From the cell containing the given text, extract its center point as [X, Y] coordinate. 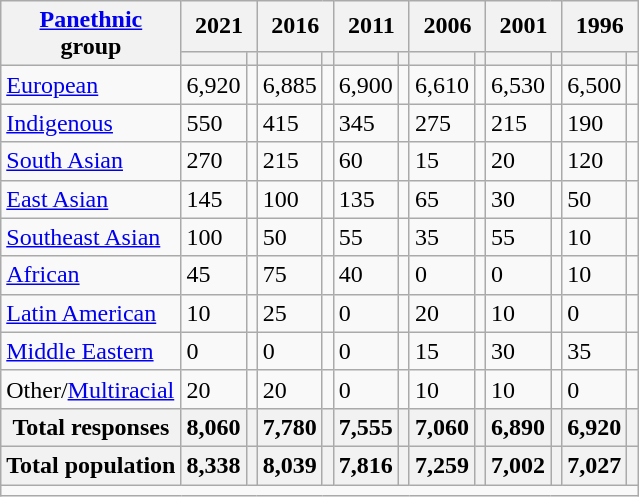
Latin American [91, 313]
7,780 [290, 427]
Panethnicgroup [91, 34]
6,890 [518, 427]
7,259 [442, 465]
Middle Eastern [91, 351]
6,885 [290, 85]
7,060 [442, 427]
7,002 [518, 465]
270 [214, 161]
65 [442, 199]
Southeast Asian [91, 237]
2001 [524, 26]
6,610 [442, 85]
60 [366, 161]
East Asian [91, 199]
2011 [371, 26]
2016 [295, 26]
275 [442, 123]
8,039 [290, 465]
8,060 [214, 427]
2021 [219, 26]
European [91, 85]
6,900 [366, 85]
Other/Multiracial [91, 389]
2006 [447, 26]
45 [214, 275]
1996 [600, 26]
75 [290, 275]
415 [290, 123]
7,555 [366, 427]
190 [594, 123]
40 [366, 275]
8,338 [214, 465]
South Asian [91, 161]
Total responses [91, 427]
345 [366, 123]
Total population [91, 465]
Indigenous [91, 123]
135 [366, 199]
6,500 [594, 85]
African [91, 275]
145 [214, 199]
7,027 [594, 465]
550 [214, 123]
6,530 [518, 85]
120 [594, 161]
25 [290, 313]
7,816 [366, 465]
